Capture the cell that displays the provided text and extract its [x, y] central coordinate. 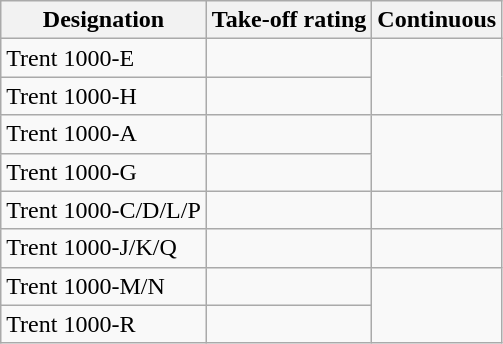
Trent 1000-C/D/L/P [104, 210]
Designation [104, 20]
Trent 1000-A [104, 134]
Trent 1000-M/N [104, 286]
Trent 1000-J/K/Q [104, 248]
Trent 1000-H [104, 96]
Trent 1000-G [104, 172]
Trent 1000-R [104, 324]
Trent 1000-E [104, 58]
Continuous [437, 20]
Take-off rating [289, 20]
